Capture the cell that displays the provided text and extract its [x, y] central coordinate. 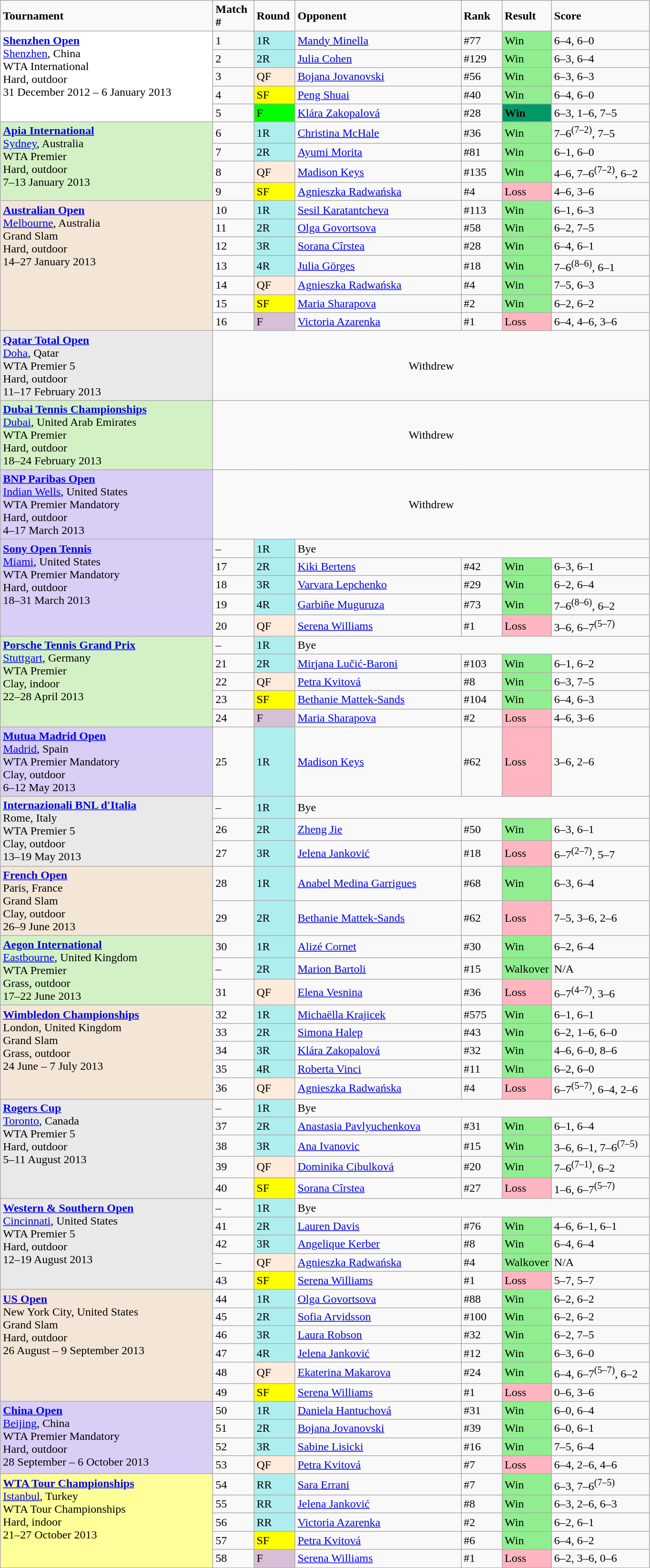
56 [234, 1522]
Simona Halep [378, 1032]
6–1, 6–2 [600, 663]
French OpenParis, FranceGrand SlamClay, outdoor26–9 June 2013 [107, 901]
#43 [482, 1032]
6–1, 6–3 [600, 210]
Apia International Sydney, AustraliaWTA PremierHard, outdoor7–13 January 2013 [107, 161]
Dubai Tennis ChampionshipsDubai, United Arab EmiratesWTA PremierHard, outdoor18–24 February 2013 [107, 435]
Sofia Arvidsson [378, 1317]
46 [234, 1335]
Varvara Lepchenko [378, 585]
42 [234, 1244]
24 [234, 718]
6–3, 6–0 [600, 1353]
China OpenBeijing, ChinaWTA Premier MandatoryHard, outdoor28 September – 6 October 2013 [107, 1437]
3–6, 2–6 [600, 762]
#12 [482, 1353]
15 [234, 303]
51 [234, 1428]
6–3, 1–6, 7–5 [600, 113]
Shenzhen Open Shenzhen, ChinaWTA InternationalHard, outdoor31 December 2012 – 6 January 2013 [107, 77]
#77 [482, 40]
Christina McHale [378, 132]
6–2, 6–1 [600, 1522]
#6 [482, 1540]
#88 [482, 1298]
54 [234, 1484]
11 [234, 228]
3–6, 6–7(5–7) [600, 626]
18 [234, 585]
36 [234, 1089]
#24 [482, 1373]
#39 [482, 1428]
1 [234, 40]
Match # [234, 16]
WTA Tour ChampionshipsIstanbul, TurkeyWTA Tour ChampionshipsHard, indoor21–27 October 2013 [107, 1520]
33 [234, 1032]
#56 [482, 77]
#135 [482, 172]
25 [234, 762]
12 [234, 246]
6 [234, 132]
#104 [482, 700]
#30 [482, 946]
Alizé Cornet [378, 946]
7–6(8–6), 6–2 [600, 605]
38 [234, 1146]
Score [600, 16]
43 [234, 1280]
4 [234, 95]
#58 [482, 228]
23 [234, 700]
#81 [482, 152]
6–4, 6–4 [600, 1244]
6–2, 6–0 [600, 1069]
6–1, 6–1 [600, 1014]
Anastasia Pavlyuchenkova [378, 1126]
10 [234, 210]
55 [234, 1504]
39 [234, 1167]
6–4, 6–2 [600, 1540]
Ana Ivanovic [378, 1146]
27 [234, 853]
Kiki Bertens [378, 567]
52 [234, 1447]
6–7(2–7), 5–7 [600, 853]
Opponent [378, 16]
6–3, 2–6, 6–3 [600, 1504]
#11 [482, 1069]
13 [234, 266]
#100 [482, 1317]
Marion Bartoli [378, 968]
Qatar Total Open Doha, QatarWTA Premier 5Hard, outdoor11–17 February 2013 [107, 365]
22 [234, 682]
57 [234, 1540]
Rogers Cup Toronto, Canada WTA Premier 5 Hard, outdoor 5–11 August 2013 [107, 1149]
6–4, 6–1 [600, 246]
19 [234, 605]
Michaëlla Krajicek [378, 1014]
6–0, 6–1 [600, 1428]
47 [234, 1353]
Australian Open Melbourne, AustraliaGrand SlamHard, outdoor14–27 January 2013 [107, 266]
1–6, 6–7(5–7) [600, 1188]
Dominika Cibulková [378, 1167]
Mirjana Lučić-Baroni [378, 663]
#27 [482, 1188]
Internazionali BNL d'Italia Rome, ItalyWTA Premier 5Clay, outdoor13–19 May 2013 [107, 831]
17 [234, 567]
6–7(5–7), 6–4, 2–6 [600, 1089]
2 [234, 59]
Wimbledon Championships London, United KingdomGrand SlamGrass, outdoor24 June – 7 July 2013 [107, 1052]
#20 [482, 1167]
16 [234, 322]
7–5, 6–3 [600, 285]
Round [274, 16]
#113 [482, 210]
Ayumi Morita [378, 152]
20 [234, 626]
21 [234, 663]
7 [234, 152]
Anabel Medina Garrigues [378, 883]
Porsche Tennis Grand Prix Stuttgart, GermanyWTA PremierClay, indoor22–28 April 2013 [107, 682]
26 [234, 829]
Roberta Vinci [378, 1069]
#103 [482, 663]
Laura Robson [378, 1335]
41 [234, 1226]
6–1, 6–0 [600, 152]
Tournament [107, 16]
44 [234, 1298]
3–6, 6–1, 7–6(7–5) [600, 1146]
32 [234, 1014]
#29 [482, 585]
4–6, 7–6(7–2), 6–2 [600, 172]
Angelique Kerber [378, 1244]
4–6, 6–0, 8–6 [600, 1050]
Rank [482, 16]
Result [527, 16]
#129 [482, 59]
5–7, 5–7 [600, 1280]
Mandy Minella [378, 40]
BNP Paribas OpenIndian Wells, United StatesWTA Premier MandatoryHard, outdoor4–17 March 2013 [107, 504]
Daniela Hantuchová [378, 1410]
9 [234, 191]
6–3, 6–3 [600, 77]
Mutua Madrid Open Madrid, SpainWTA Premier MandatoryClay, outdoor6–12 May 2013 [107, 762]
6–3, 7–6(7–5) [600, 1484]
#76 [482, 1226]
6–4, 6–3 [600, 700]
6–0, 6–4 [600, 1410]
Ekaterina Makarova [378, 1373]
#73 [482, 605]
58 [234, 1558]
34 [234, 1050]
40 [234, 1188]
31 [234, 992]
35 [234, 1069]
6–3, 7–5 [600, 682]
Sara Errani [378, 1484]
#42 [482, 567]
Sabine Lisicki [378, 1447]
Lauren Davis [378, 1226]
#40 [482, 95]
0–6, 3–6 [600, 1392]
Zheng Jie [378, 829]
28 [234, 883]
US Open New York City, United StatesGrand SlamHard, outdoor26 August – 9 September 2013 [107, 1345]
Elena Vesnina [378, 992]
7–6(8–6), 6–1 [600, 266]
4–6, 6–1, 6–1 [600, 1226]
Julia Görges [378, 266]
6–4, 2–6, 4–6 [600, 1465]
7–5, 6–4 [600, 1447]
#575 [482, 1014]
45 [234, 1317]
6–4, 6–7(5–7), 6–2 [600, 1373]
Aegon InternationalEastbourne, United KingdomWTA PremierGrass, outdoor17–22 June 2013 [107, 970]
50 [234, 1410]
6–1, 6–4 [600, 1126]
6–2, 1–6, 6–0 [600, 1032]
5 [234, 113]
7–6(7–2), 7–5 [600, 132]
6–2, 3–6, 0–6 [600, 1558]
6–4, 4–6, 3–6 [600, 322]
8 [234, 172]
#50 [482, 829]
29 [234, 918]
49 [234, 1392]
30 [234, 946]
Garbiñe Muguruza [378, 605]
6–7(4–7), 3–6 [600, 992]
#16 [482, 1447]
7–5, 3–6, 2–6 [600, 918]
#68 [482, 883]
Julia Cohen [378, 59]
Western & Southern Open Cincinnati, United States WTA Premier 5 Hard, outdoor 12–19 August 2013 [107, 1244]
Peng Shuai [378, 95]
3 [234, 77]
14 [234, 285]
Sesil Karatantcheva [378, 210]
53 [234, 1465]
37 [234, 1126]
7–6(7–1), 6–2 [600, 1167]
48 [234, 1373]
Sony Open Tennis Miami, United StatesWTA Premier MandatoryHard, outdoor18–31 March 2013 [107, 588]
